For the text-containing cell, return its midpoint in (X, Y) coordinate format. 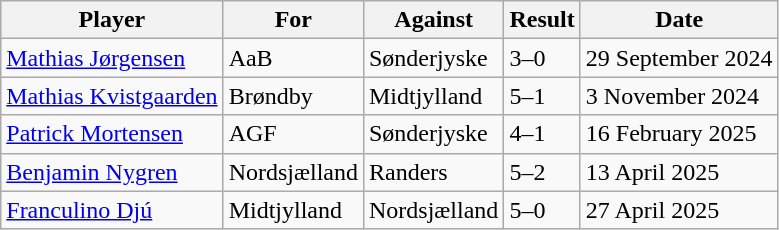
Randers (433, 172)
27 April 2025 (679, 210)
AaB (293, 58)
Date (679, 20)
13 April 2025 (679, 172)
Mathias Kvistgaarden (112, 96)
AGF (293, 134)
29 September 2024 (679, 58)
5–1 (542, 96)
Against (433, 20)
3–0 (542, 58)
Brøndby (293, 96)
Franculino Djú (112, 210)
Result (542, 20)
For (293, 20)
5–0 (542, 210)
Mathias Jørgensen (112, 58)
3 November 2024 (679, 96)
16 February 2025 (679, 134)
5–2 (542, 172)
Player (112, 20)
Patrick Mortensen (112, 134)
4–1 (542, 134)
Benjamin Nygren (112, 172)
